Scan for the cell matching the given text and deliver its [x, y] coordinate at center. 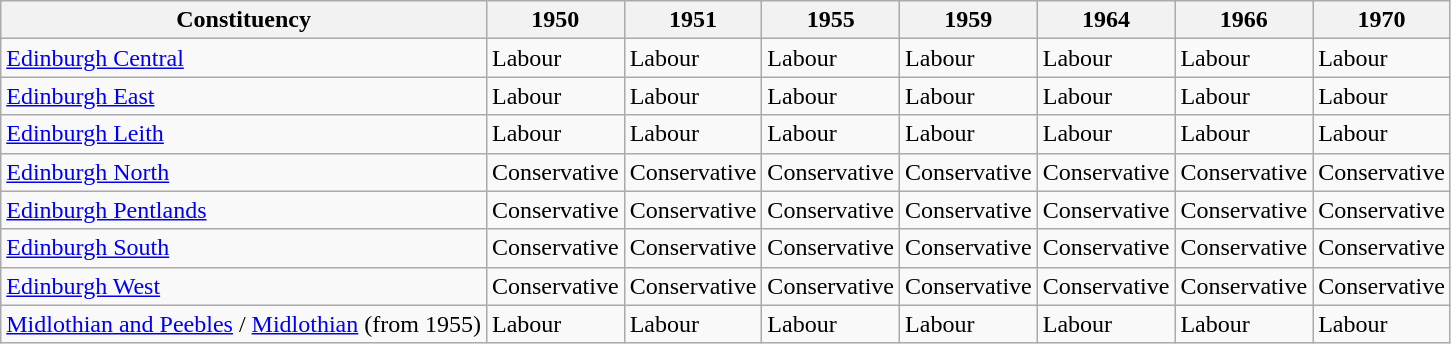
Midlothian and Peebles / Midlothian (from 1955) [244, 324]
Edinburgh South [244, 248]
Edinburgh East [244, 96]
Constituency [244, 20]
1955 [831, 20]
Edinburgh Central [244, 58]
Edinburgh North [244, 172]
1959 [969, 20]
1964 [1106, 20]
1950 [555, 20]
1970 [1382, 20]
Edinburgh Pentlands [244, 210]
1966 [1244, 20]
Edinburgh West [244, 286]
Edinburgh Leith [244, 134]
1951 [693, 20]
